Provide the (X, Y) coordinate of the cell's center where the given text is located.  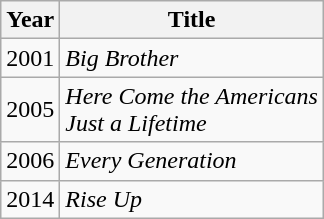
Year (30, 20)
Title (192, 20)
2006 (30, 161)
Rise Up (192, 199)
2001 (30, 58)
2005 (30, 110)
2014 (30, 199)
Every Generation (192, 161)
Big Brother (192, 58)
Here Come the Americans Just a Lifetime (192, 110)
